Return [x, y] of the center of cell containing provided text 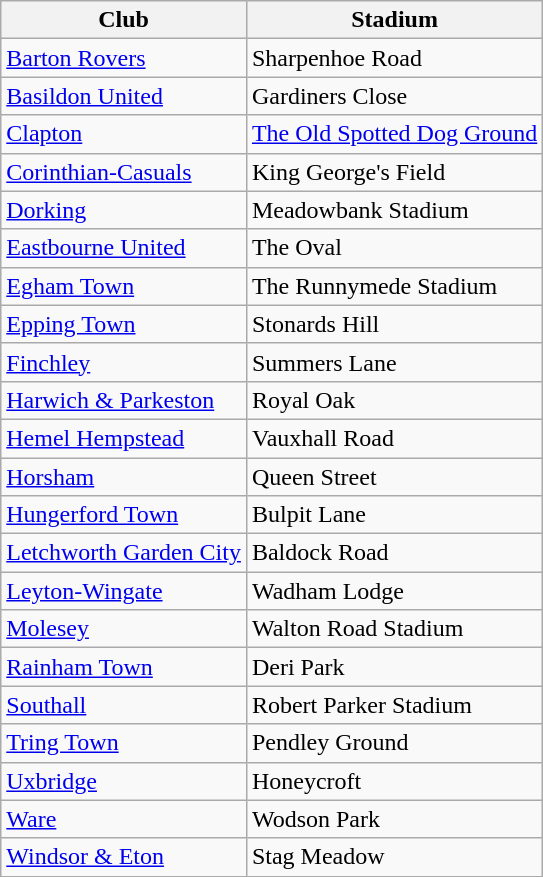
Wodson Park [394, 819]
Deri Park [394, 667]
Meadowbank Stadium [394, 210]
Epping Town [124, 324]
Finchley [124, 362]
The Oval [394, 248]
Eastbourne United [124, 248]
Gardiners Close [394, 96]
Sharpenhoe Road [394, 58]
Queen Street [394, 477]
Dorking [124, 210]
Honeycroft [394, 781]
Letchworth Garden City [124, 553]
The Runnymede Stadium [394, 286]
Vauxhall Road [394, 438]
Ware [124, 819]
Egham Town [124, 286]
Leyton-Wingate [124, 591]
Wadham Lodge [394, 591]
Hemel Hempstead [124, 438]
Rainham Town [124, 667]
Harwich & Parkeston [124, 400]
Barton Rovers [124, 58]
Royal Oak [394, 400]
Windsor & Eton [124, 857]
Corinthian-Casuals [124, 172]
Club [124, 20]
Hungerford Town [124, 515]
Robert Parker Stadium [394, 705]
Southall [124, 705]
Tring Town [124, 743]
Summers Lane [394, 362]
King George's Field [394, 172]
Baldock Road [394, 553]
Walton Road Stadium [394, 629]
Bulpit Lane [394, 515]
Horsham [124, 477]
Stonards Hill [394, 324]
Stadium [394, 20]
Basildon United [124, 96]
Stag Meadow [394, 857]
Clapton [124, 134]
Pendley Ground [394, 743]
The Old Spotted Dog Ground [394, 134]
Uxbridge [124, 781]
Molesey [124, 629]
